Capture the cell that displays the provided text and extract its [x, y] central coordinate. 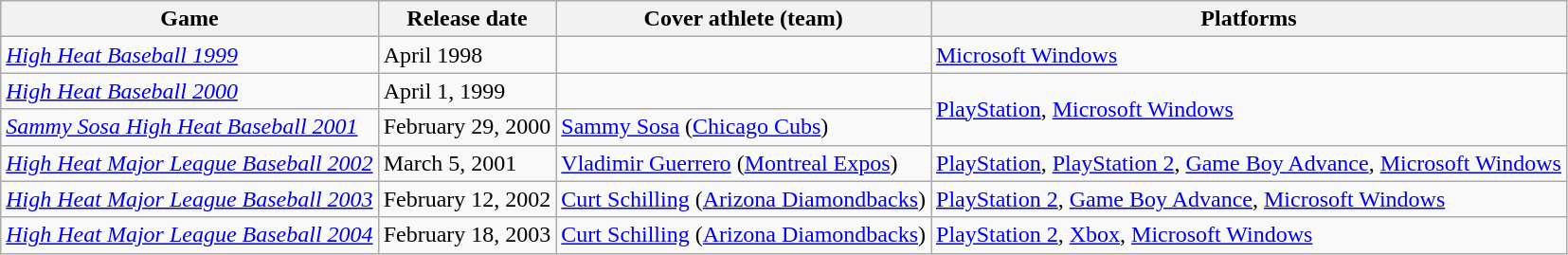
April 1998 [467, 55]
Platforms [1249, 19]
High Heat Baseball 1999 [189, 55]
High Heat Major League Baseball 2002 [189, 163]
PlayStation 2, Xbox, Microsoft Windows [1249, 235]
Sammy Sosa (Chicago Cubs) [744, 127]
February 29, 2000 [467, 127]
High Heat Major League Baseball 2003 [189, 199]
Sammy Sosa High Heat Baseball 2001 [189, 127]
Game [189, 19]
Vladimir Guerrero (Montreal Expos) [744, 163]
Release date [467, 19]
March 5, 2001 [467, 163]
PlayStation 2, Game Boy Advance, Microsoft Windows [1249, 199]
April 1, 1999 [467, 91]
February 18, 2003 [467, 235]
PlayStation, PlayStation 2, Game Boy Advance, Microsoft Windows [1249, 163]
High Heat Baseball 2000 [189, 91]
PlayStation, Microsoft Windows [1249, 109]
Cover athlete (team) [744, 19]
Microsoft Windows [1249, 55]
February 12, 2002 [467, 199]
High Heat Major League Baseball 2004 [189, 235]
